Provide the [X, Y] coordinate of the cell's center where the given text is located.  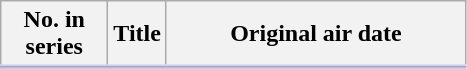
Title [138, 34]
No. in series [54, 34]
Original air date [316, 34]
